Pinpoint the cell where the given text exists, returning its (X, Y) midpoint coordinate. 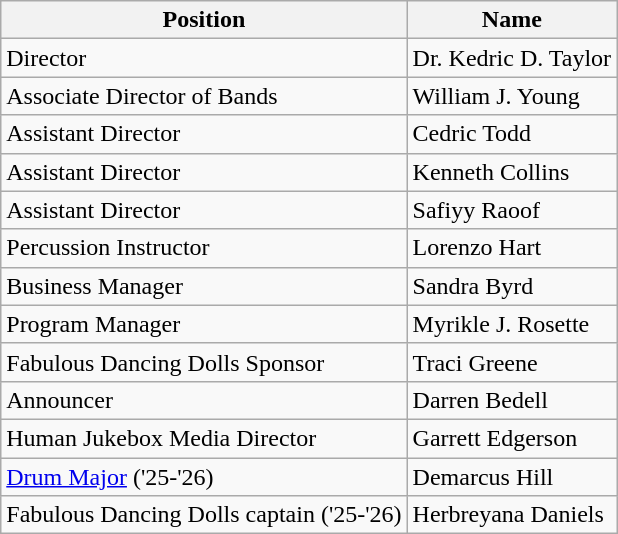
Garrett Edgerson (512, 438)
Safiyy Raoof (512, 210)
Fabulous Dancing Dolls Sponsor (204, 362)
Announcer (204, 400)
Human Jukebox Media Director (204, 438)
Traci Greene (512, 362)
Business Manager (204, 286)
Darren Bedell (512, 400)
Drum Major ('25-'26) (204, 477)
Dr. Kedric D. Taylor (512, 58)
Demarcus Hill (512, 477)
William J. Young (512, 96)
Myrikle J. Rosette (512, 324)
Director (204, 58)
Percussion Instructor (204, 248)
Herbreyana Daniels (512, 515)
Cedric Todd (512, 134)
Program Manager (204, 324)
Position (204, 20)
Fabulous Dancing Dolls captain ('25-'26) (204, 515)
Lorenzo Hart (512, 248)
Sandra Byrd (512, 286)
Kenneth Collins (512, 172)
Associate Director of Bands (204, 96)
Name (512, 20)
